Determine the [x, y] coordinate at the center of the cell enclosing the given text.  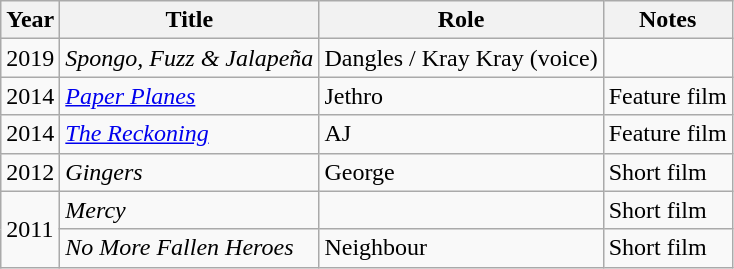
George [461, 172]
AJ [461, 134]
Mercy [190, 210]
Jethro [461, 96]
The Reckoning [190, 134]
2019 [30, 58]
No More Fallen Heroes [190, 248]
Gingers [190, 172]
Year [30, 20]
Dangles / Kray Kray (voice) [461, 58]
Role [461, 20]
Paper Planes [190, 96]
Neighbour [461, 248]
Title [190, 20]
Notes [668, 20]
2011 [30, 229]
Spongo, Fuzz & Jalapeña [190, 58]
2012 [30, 172]
